Scan for the cell matching the given text and deliver its [x, y] coordinate at center. 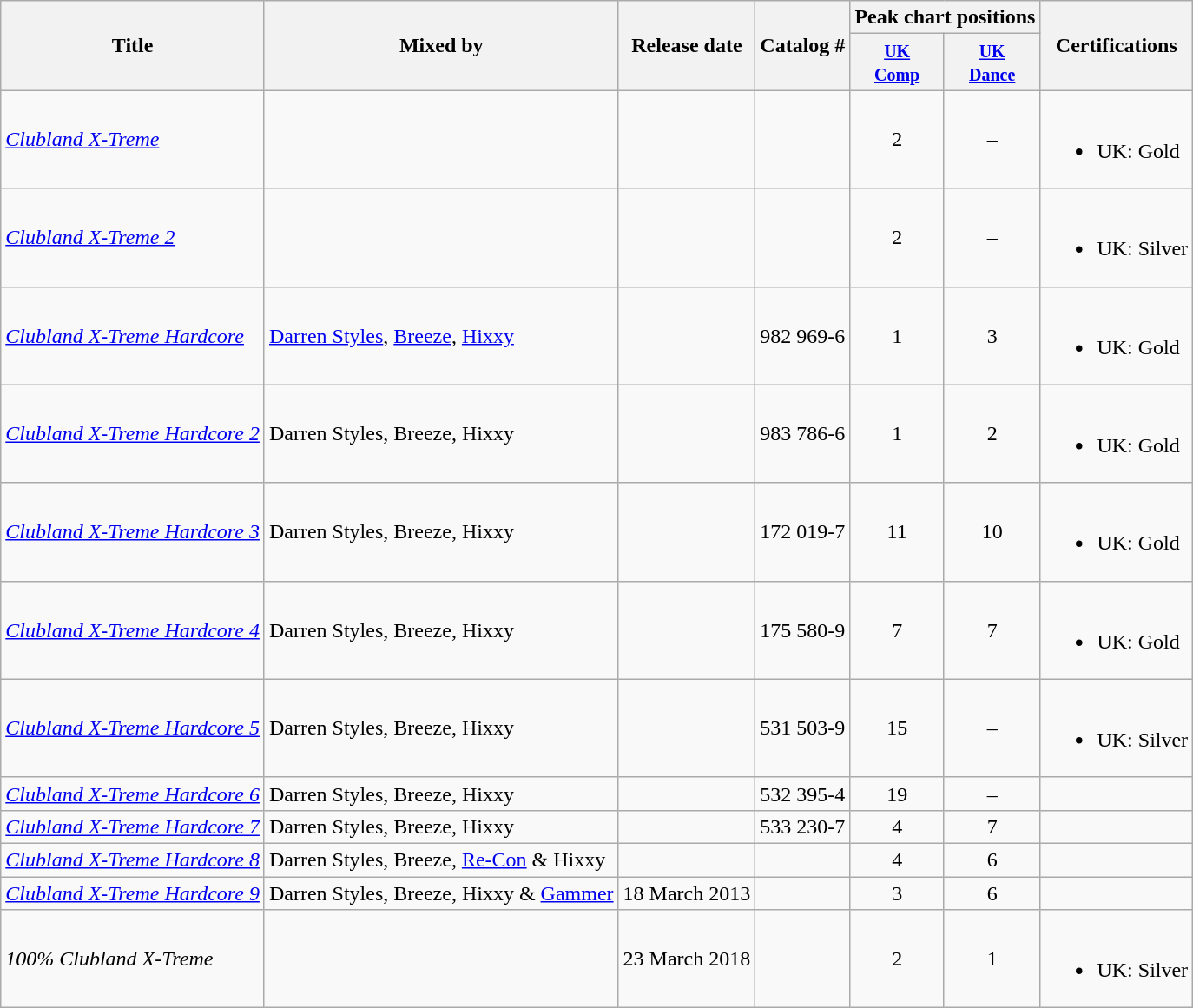
531 503-9 [802, 728]
Clubland X-Treme Hardcore 3 [133, 531]
Clubland X-Treme Hardcore 9 [133, 893]
Darren Styles, Breeze, Hixxy & Gammer [441, 893]
Certifications [1117, 45]
23 March 2018 [687, 959]
Darren Styles, Breeze, Re-Con & Hixxy [441, 860]
Peak chart positions [945, 17]
19 [898, 794]
10 [992, 531]
982 969-6 [802, 335]
UK Comp [898, 63]
15 [898, 728]
Clubland X-Treme Hardcore 7 [133, 827]
18 March 2013 [687, 893]
Title [133, 45]
175 580-9 [802, 630]
100% Clubland X-Treme [133, 959]
Clubland X-Treme Hardcore 6 [133, 794]
Clubland X-Treme Hardcore 8 [133, 860]
533 230-7 [802, 827]
532 395-4 [802, 794]
Clubland X-Treme Hardcore 5 [133, 728]
Clubland X-Treme [133, 139]
Mixed by [441, 45]
Catalog # [802, 45]
UK Dance [992, 63]
Clubland X-Treme Hardcore [133, 335]
Clubland X-Treme Hardcore 4 [133, 630]
Clubland X-Treme Hardcore 2 [133, 434]
172 019-7 [802, 531]
983 786-6 [802, 434]
11 [898, 531]
Release date [687, 45]
Clubland X-Treme 2 [133, 238]
